Extract the [x, y] coordinate from the center of the cell holding the provided text.  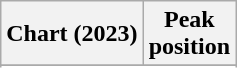
Chart (2023) [72, 34]
Peakposition [189, 34]
